Output the [X, Y] coordinate of the center of the cell containing the given text.  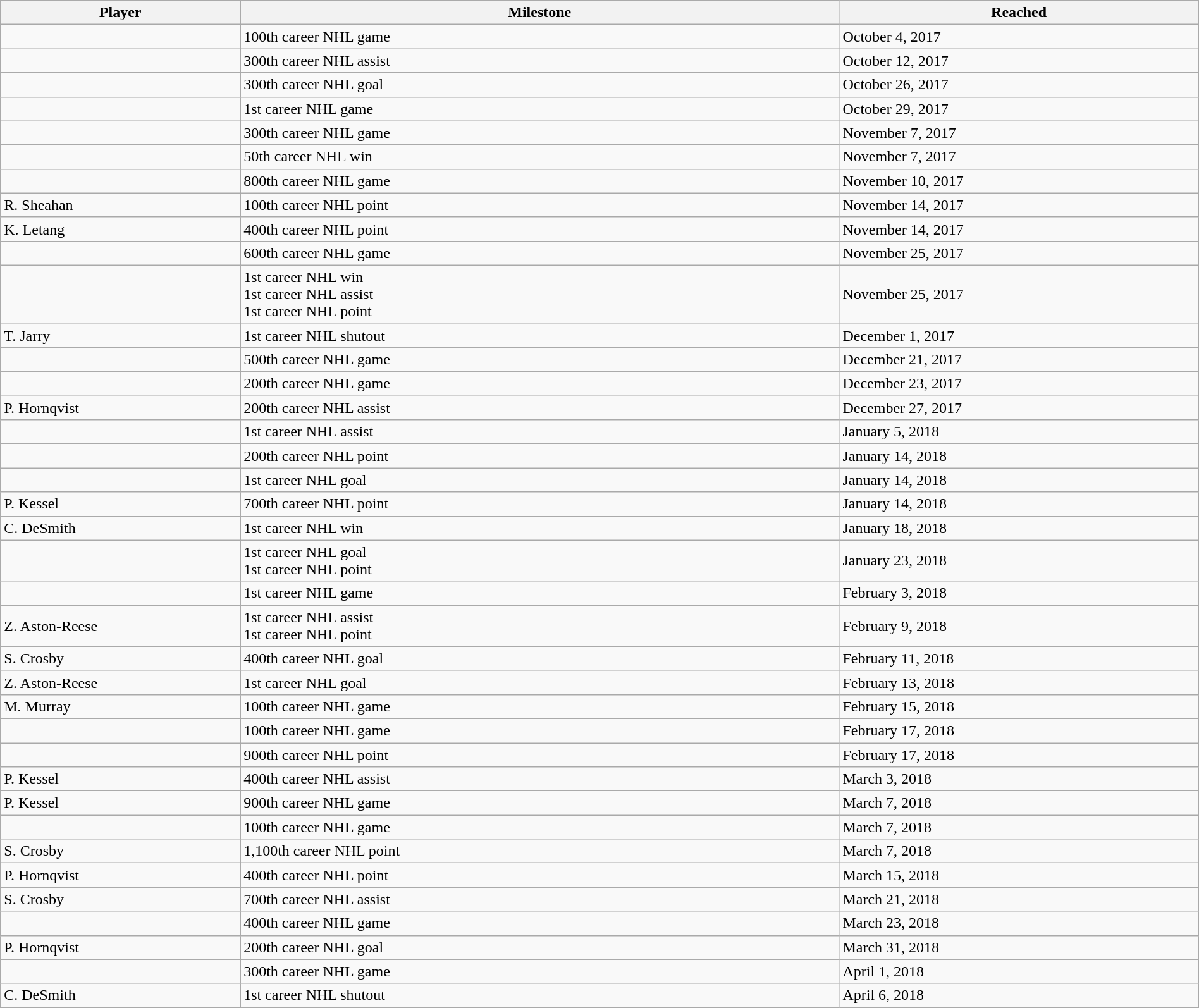
R. Sheahan [120, 205]
K. Letang [120, 229]
November 10, 2017 [1019, 181]
400th career NHL goal [540, 658]
March 21, 2018 [1019, 899]
Reached [1019, 13]
400th career NHL assist [540, 779]
October 12, 2017 [1019, 61]
1st career NHL win [540, 528]
200th career NHL game [540, 384]
December 1, 2017 [1019, 336]
1st career NHL assist1st career NHL point [540, 626]
1st career NHL goal1st career NHL point [540, 560]
March 31, 2018 [1019, 947]
October 26, 2017 [1019, 85]
1,100th career NHL point [540, 851]
February 15, 2018 [1019, 706]
T. Jarry [120, 336]
October 29, 2017 [1019, 109]
October 4, 2017 [1019, 37]
900th career NHL point [540, 754]
800th career NHL game [540, 181]
100th career NHL point [540, 205]
M. Murray [120, 706]
March 15, 2018 [1019, 875]
February 13, 2018 [1019, 682]
700th career NHL point [540, 504]
200th career NHL assist [540, 408]
March 23, 2018 [1019, 923]
50th career NHL win [540, 157]
January 23, 2018 [1019, 560]
December 23, 2017 [1019, 384]
400th career NHL game [540, 923]
1st career NHL win1st career NHL assist1st career NHL point [540, 294]
February 3, 2018 [1019, 593]
1st career NHL assist [540, 432]
200th career NHL goal [540, 947]
February 11, 2018 [1019, 658]
February 9, 2018 [1019, 626]
200th career NHL point [540, 456]
January 5, 2018 [1019, 432]
700th career NHL assist [540, 899]
500th career NHL game [540, 360]
Player [120, 13]
April 6, 2018 [1019, 995]
April 1, 2018 [1019, 971]
January 18, 2018 [1019, 528]
December 27, 2017 [1019, 408]
300th career NHL goal [540, 85]
900th career NHL game [540, 803]
December 21, 2017 [1019, 360]
300th career NHL assist [540, 61]
600th career NHL game [540, 253]
March 3, 2018 [1019, 779]
Milestone [540, 13]
